Identify which cell holds the provided text, then report its (X, Y) central coordinate. 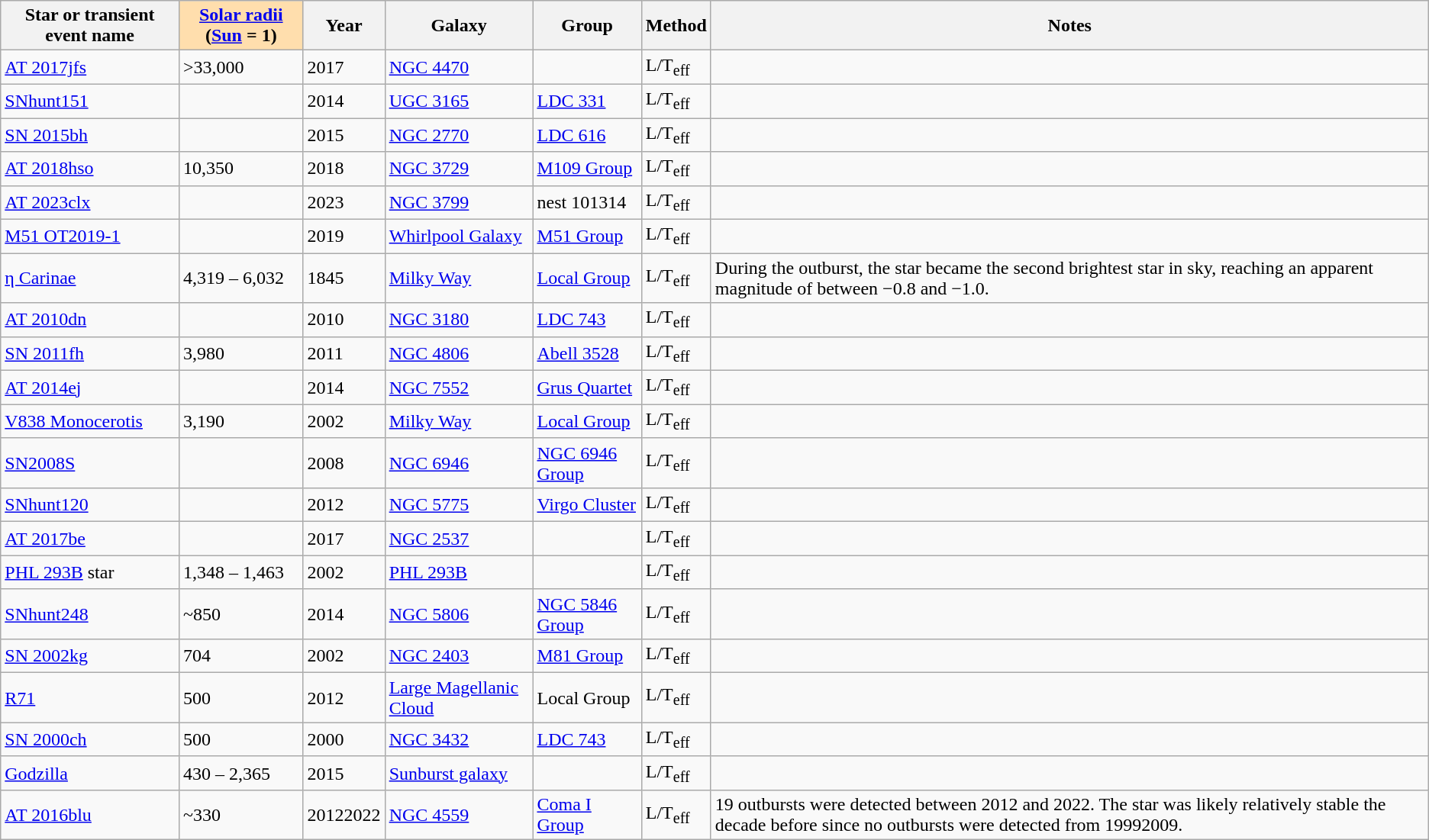
NGC 5806 (459, 613)
Solar radii(Sun = 1) (241, 26)
3,190 (241, 421)
SNhunt120 (90, 504)
2010 (344, 320)
PHL 293B (459, 572)
AT 2010dn (90, 320)
Virgo Cluster (587, 504)
AT 2023clx (90, 202)
Group (587, 26)
NGC 3432 (459, 739)
>33,000 (241, 67)
Galaxy (459, 26)
NGC 2403 (459, 655)
Year (344, 26)
AT 2017be (90, 539)
10,350 (241, 169)
During the outburst, the star became the second brightest star in sky, reaching an apparent magnitude of between −0.8 and −1.0. (1069, 278)
2000 (344, 739)
2008 (344, 462)
2018 (344, 169)
4,319 – 6,032 (241, 278)
3,980 (241, 353)
NGC 5846 Group (587, 613)
~850 (241, 613)
AT 2014ej (90, 388)
PHL 293B star (90, 572)
AT 2017jfs (90, 67)
Large Magellanic Cloud (459, 697)
Grus Quartet (587, 388)
NGC 2770 (459, 134)
NGC 6946 Group (587, 462)
430 – 2,365 (241, 773)
SN 2015bh (90, 134)
2011 (344, 353)
~330 (241, 815)
NGC 5775 (459, 504)
Star or transient event name (90, 26)
AT 2016blu (90, 815)
LDC 616 (587, 134)
2019 (344, 237)
M81 Group (587, 655)
NGC 6946 (459, 462)
SN 2000ch (90, 739)
NGC 4559 (459, 815)
Coma I Group (587, 815)
AT 2018hso (90, 169)
UGC 3165 (459, 101)
V838 Monocerotis (90, 421)
NGC 4806 (459, 353)
Sunburst galaxy (459, 773)
Whirlpool Galaxy (459, 237)
SNhunt151 (90, 101)
NGC 4470 (459, 67)
704 (241, 655)
R71 (90, 697)
SN 2011fh (90, 353)
1,348 – 1,463 (241, 572)
M51 Group (587, 237)
nest 101314 (587, 202)
SN 2002kg (90, 655)
LDC 331 (587, 101)
2023 (344, 202)
1845 (344, 278)
NGC 7552 (459, 388)
20122022 (344, 815)
M51 OT2019-1 (90, 237)
NGC 2537 (459, 539)
M109 Group (587, 169)
NGC 3729 (459, 169)
Method (676, 26)
SN2008S (90, 462)
SNhunt248 (90, 613)
Godzilla (90, 773)
η Carinae (90, 278)
NGC 3799 (459, 202)
Notes (1069, 26)
Abell 3528 (587, 353)
NGC 3180 (459, 320)
